Locate the cell with the specified text and output its [X, Y] center coordinate. 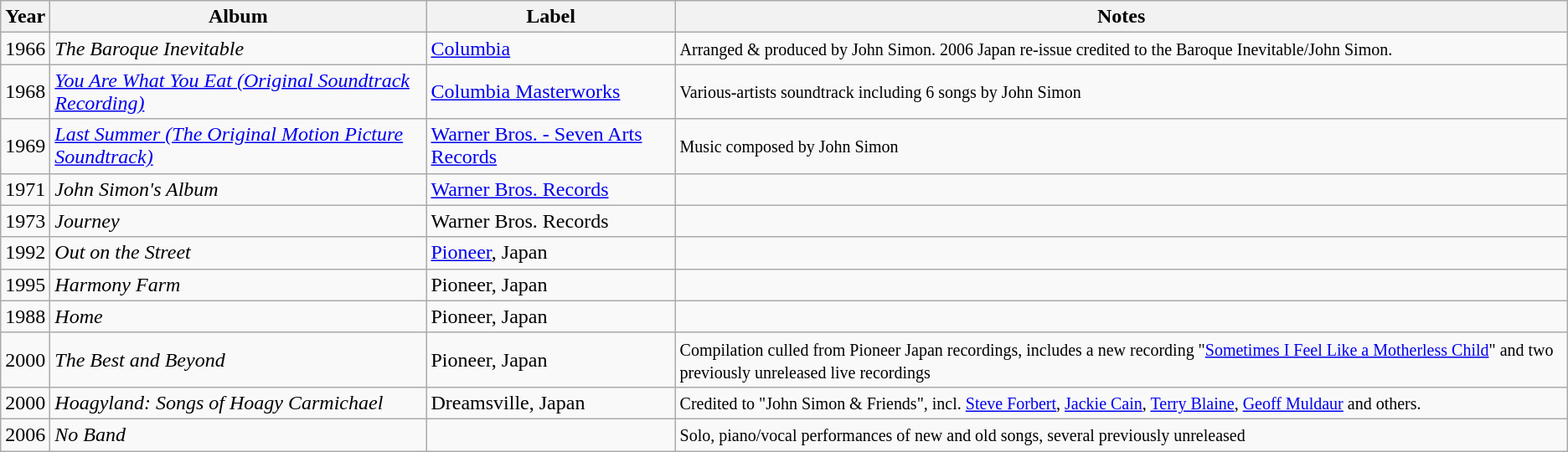
Music composed by John Simon [1121, 146]
John Simon's Album [238, 189]
Last Summer (The Original Motion Picture Soundtrack) [238, 146]
Home [238, 316]
Various-artists soundtrack including 6 songs by John Simon [1121, 92]
1968 [25, 92]
Columbia Masterworks [551, 92]
Album [238, 17]
Columbia [551, 49]
Label [551, 17]
Hoagyland: Songs of Hoagy Carmichael [238, 403]
1969 [25, 146]
Out on the Street [238, 253]
Dreamsville, Japan [551, 403]
Credited to "John Simon & Friends", incl. Steve Forbert, Jackie Cain, Terry Blaine, Geoff Muldaur and others. [1121, 403]
Warner Bros. - Seven Arts Records [551, 146]
1973 [25, 221]
The Baroque Inevitable [238, 49]
1966 [25, 49]
1988 [25, 316]
Arranged & produced by John Simon. 2006 Japan re-issue credited to the Baroque Inevitable/John Simon. [1121, 49]
Harmony Farm [238, 285]
Solo, piano/vocal performances of new and old songs, several previously unreleased [1121, 434]
1971 [25, 189]
Year [25, 17]
1995 [25, 285]
You Are What You Eat (Original Soundtrack Recording) [238, 92]
Notes [1121, 17]
The Best and Beyond [238, 360]
1992 [25, 253]
2006 [25, 434]
No Band [238, 434]
Journey [238, 221]
